Capture the cell that displays the provided text and extract its [x, y] central coordinate. 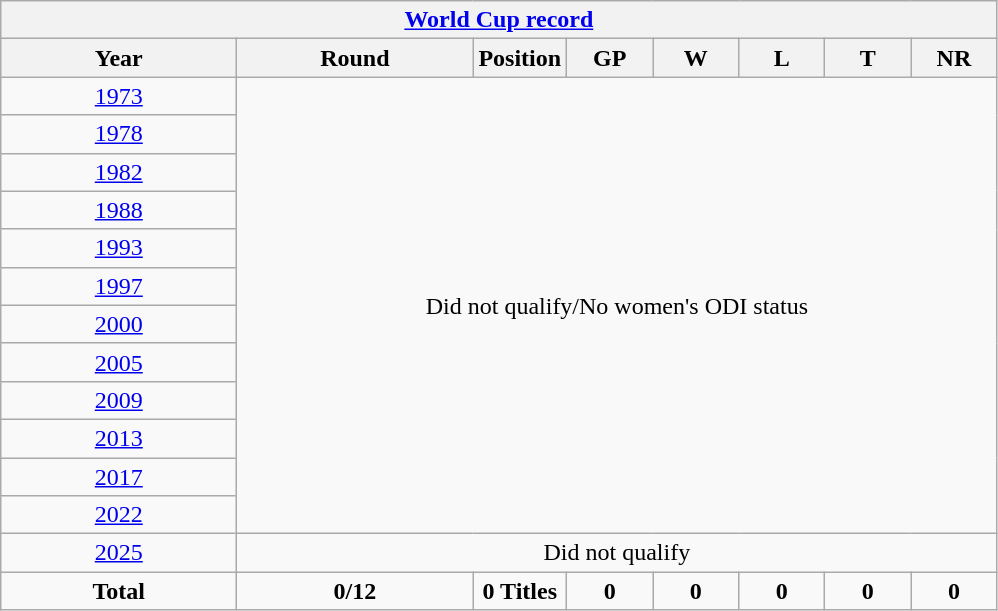
1973 [119, 96]
1993 [119, 248]
World Cup record [499, 20]
2005 [119, 362]
1982 [119, 172]
1978 [119, 134]
T [868, 58]
Total [119, 591]
Did not qualify/No women's ODI status [617, 306]
L [782, 58]
NR [954, 58]
1997 [119, 286]
Did not qualify [617, 553]
2025 [119, 553]
2017 [119, 477]
Round [355, 58]
0 Titles [520, 591]
0/12 [355, 591]
GP [610, 58]
Year [119, 58]
2022 [119, 515]
2009 [119, 400]
2013 [119, 438]
W [696, 58]
Position [520, 58]
1988 [119, 210]
2000 [119, 324]
